Scan for the cell matching the given text and deliver its (X, Y) coordinate at center. 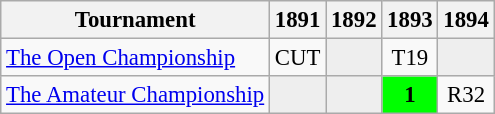
R32 (466, 95)
1 (410, 95)
1893 (410, 20)
T19 (410, 58)
CUT (298, 58)
1892 (354, 20)
1891 (298, 20)
The Amateur Championship (136, 95)
Tournament (136, 20)
1894 (466, 20)
The Open Championship (136, 58)
